Return the (X, Y) coordinate for the center point of the cell that contains the specified text.  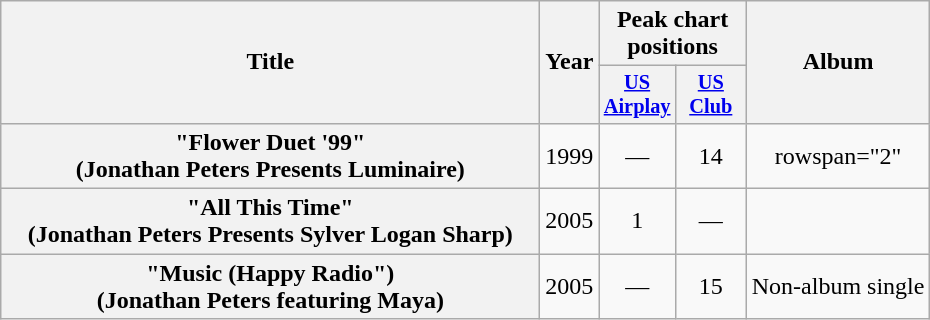
Album (838, 62)
Year (570, 62)
Title (270, 62)
"All This Time"(Jonathan Peters Presents Sylver Logan Sharp) (270, 222)
"Flower Duet '99"(Jonathan Peters Presents Luminaire) (270, 156)
1 (637, 222)
rowspan="2" (838, 156)
US Airplay (637, 95)
14 (710, 156)
USClub (710, 95)
Non-album single (838, 286)
Peak chart positions (672, 34)
1999 (570, 156)
"Music (Happy Radio")(Jonathan Peters featuring Maya) (270, 286)
15 (710, 286)
